Locate the cell with the specified text and output its [X, Y] center coordinate. 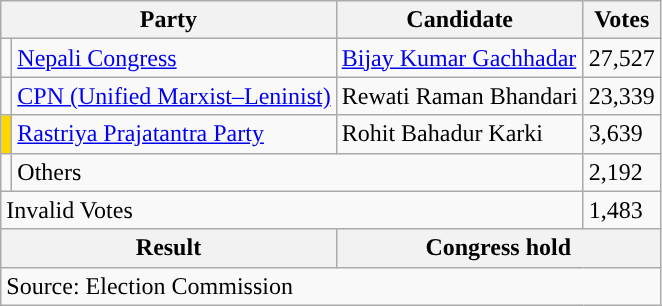
Source: Election Commission [331, 286]
1,483 [622, 210]
Nepali Congress [174, 58]
Result [168, 248]
Votes [622, 20]
Bijay Kumar Gachhadar [460, 58]
27,527 [622, 58]
Invalid Votes [292, 210]
CPN (Unified Marxist–Leninist) [174, 96]
Rewati Raman Bhandari [460, 96]
23,339 [622, 96]
3,639 [622, 134]
2,192 [622, 172]
Party [168, 20]
Rastriya Prajatantra Party [174, 134]
Congress hold [498, 248]
Candidate [460, 20]
Others [298, 172]
Rohit Bahadur Karki [460, 134]
